Identify which cell holds the provided text, then report its [X, Y] central coordinate. 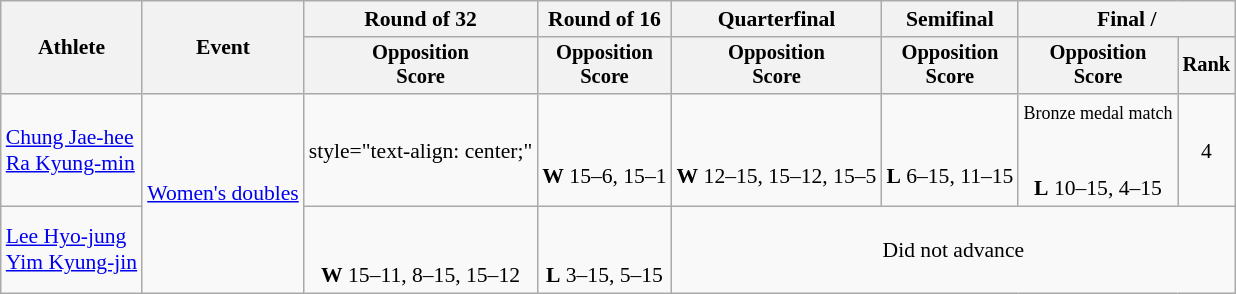
L 6–15, 11–15 [950, 150]
Rank [1207, 66]
Lee Hyo-jung Yim Kyung-jin [72, 250]
Round of 16 [604, 19]
Athlete [72, 48]
W 15–11, 8–15, 15–12 [421, 250]
W 12–15, 15–12, 15–5 [777, 150]
Event [223, 48]
W 15–6, 15–1 [604, 150]
4 [1207, 150]
Women's doubles [223, 194]
Semifinal [950, 19]
Chung Jae-hee Ra Kyung-min [72, 150]
L 3–15, 5–15 [604, 250]
Did not advance [954, 250]
Round of 32 [421, 19]
Bronze medal matchL 10–15, 4–15 [1098, 150]
style="text-align: center;" [421, 150]
Quarterfinal [777, 19]
Final / [1126, 19]
